Locate the cell with the specified text and output its [x, y] center coordinate. 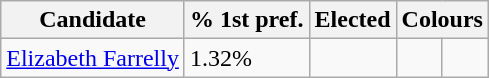
Elizabeth Farrelly [93, 58]
Elected [352, 20]
% 1st pref. [246, 20]
1.32% [246, 58]
Colours [442, 20]
Candidate [93, 20]
